Return (X, Y) of the center of cell containing provided text 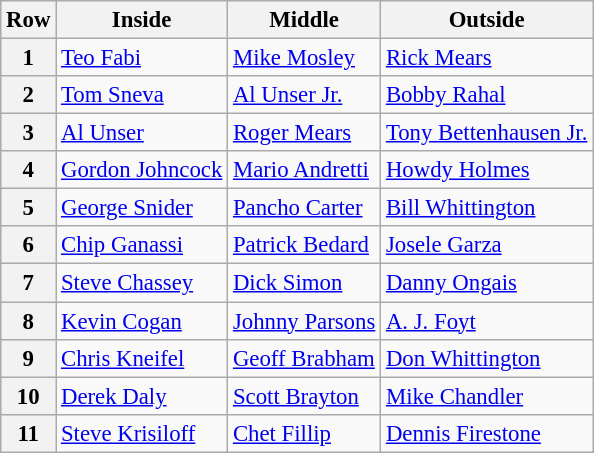
Chet Fillip (304, 433)
Gordon Johncock (142, 170)
Outside (487, 20)
Steve Chassey (142, 283)
10 (28, 396)
Bill Whittington (487, 208)
Dennis Firestone (487, 433)
Dick Simon (304, 283)
Pancho Carter (304, 208)
Josele Garza (487, 245)
Tony Bettenhausen Jr. (487, 133)
Derek Daly (142, 396)
Inside (142, 20)
6 (28, 245)
11 (28, 433)
Johnny Parsons (304, 321)
Row (28, 20)
Roger Mears (304, 133)
Chip Ganassi (142, 245)
Chris Kneifel (142, 358)
Bobby Rahal (487, 95)
Don Whittington (487, 358)
9 (28, 358)
2 (28, 95)
Patrick Bedard (304, 245)
A. J. Foyt (487, 321)
7 (28, 283)
Al Unser (142, 133)
Mike Mosley (304, 58)
Middle (304, 20)
1 (28, 58)
8 (28, 321)
Mike Chandler (487, 396)
3 (28, 133)
Tom Sneva (142, 95)
4 (28, 170)
Steve Krisiloff (142, 433)
Rick Mears (487, 58)
Howdy Holmes (487, 170)
Geoff Brabham (304, 358)
Mario Andretti (304, 170)
Al Unser Jr. (304, 95)
Scott Brayton (304, 396)
Danny Ongais (487, 283)
Kevin Cogan (142, 321)
Teo Fabi (142, 58)
5 (28, 208)
George Snider (142, 208)
